Find where the given text appears and provide that cell's center as [X, Y] coordinate. 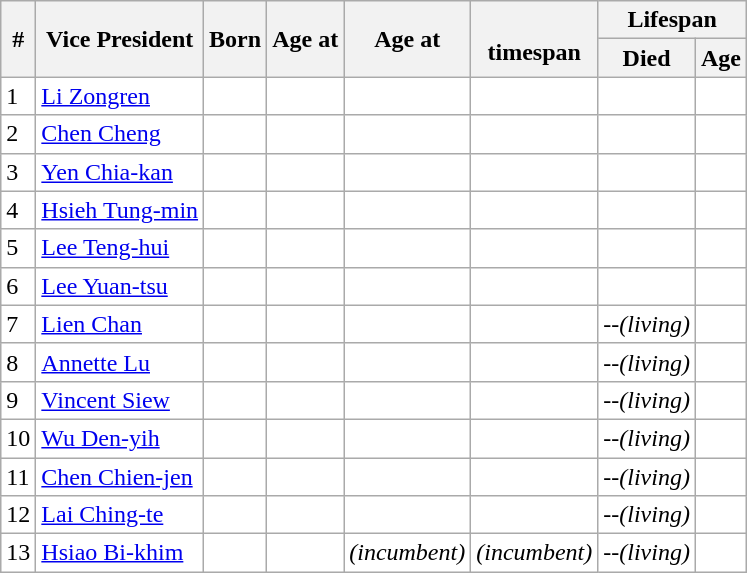
Hsiao Bi-khim [120, 553]
7 [18, 324]
Chen Chien-jen [120, 477]
Lien Chan [120, 324]
Born [236, 39]
11 [18, 477]
Annette Lu [120, 362]
Vice President [120, 39]
13 [18, 553]
1 [18, 96]
2 [18, 134]
4 [18, 210]
# [18, 39]
Died [647, 58]
Yen Chia-kan [120, 172]
Wu Den-yih [120, 438]
Lee Yuan-tsu [120, 286]
12 [18, 515]
3 [18, 172]
Age [720, 58]
Chen Cheng [120, 134]
Vincent Siew [120, 400]
6 [18, 286]
Lee Teng-hui [120, 248]
Lifespan [672, 20]
10 [18, 438]
Lai Ching-te [120, 515]
Hsieh Tung-min [120, 210]
Li Zongren [120, 96]
9 [18, 400]
5 [18, 248]
timespan [534, 39]
8 [18, 362]
